Find where the given text appears and provide that cell's center as [X, Y] coordinate. 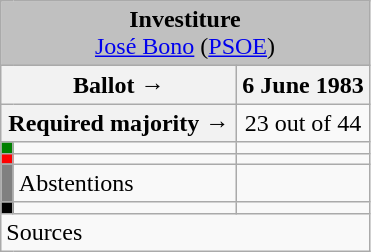
6 June 1983 [303, 85]
23 out of 44 [303, 123]
Required majority → [119, 123]
Ballot → [119, 85]
Abstentions [125, 183]
Sources [185, 232]
InvestitureJosé Bono (PSOE) [185, 34]
